Determine the (X, Y) coordinate at the center of the cell enclosing the given text.  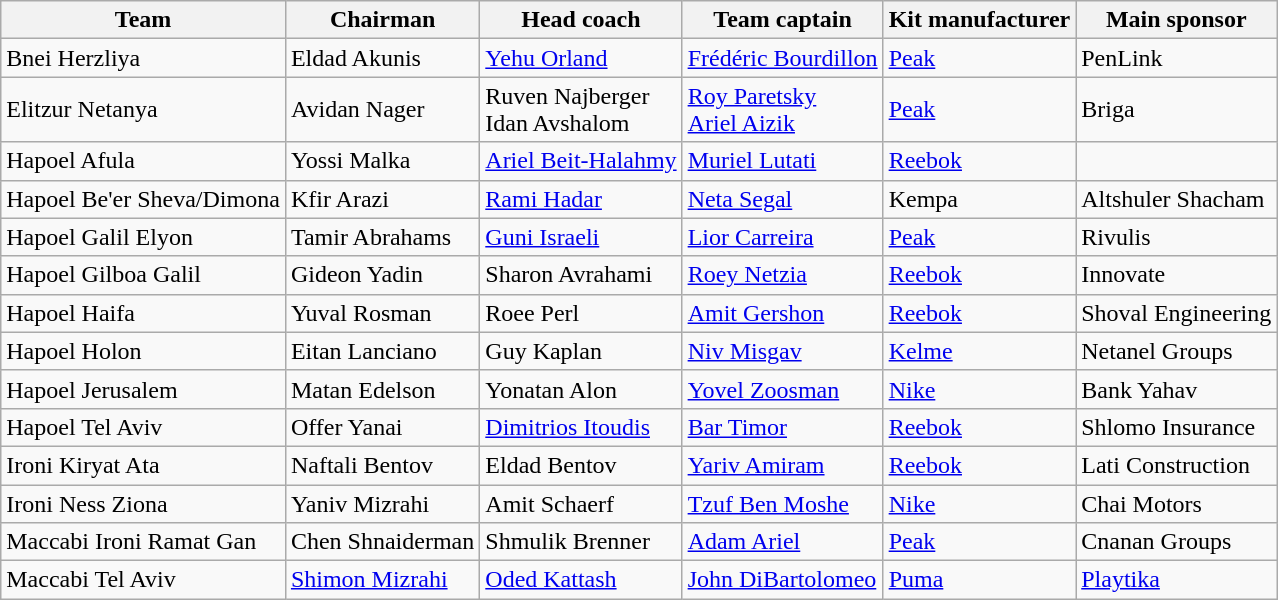
Yariv Amiram (782, 465)
Shlomo Insurance (1176, 427)
Yehu Orland (581, 58)
Matan Edelson (382, 389)
Sharon Avrahami (581, 275)
Ariel Beit-Halahmy (581, 161)
PenLink (1176, 58)
Eldad Akunis (382, 58)
Roy Paretsky Ariel Aizik (782, 110)
Bank Yahav (1176, 389)
Frédéric Bourdillon (782, 58)
Neta Segal (782, 199)
Guy Kaplan (581, 351)
Naftali Bentov (382, 465)
Maccabi Tel Aviv (144, 580)
Guni Israeli (581, 237)
Oded Kattash (581, 580)
Ironi Kiryat Ata (144, 465)
Kfir Arazi (382, 199)
Yovel Zoosman (782, 389)
Hapoel Afula (144, 161)
Shimon Mizrahi (382, 580)
Tamir Abrahams (382, 237)
Hapoel Be'er Sheva/Dimona (144, 199)
Chen Shnaiderman (382, 542)
Ruven Najberger Idan Avshalom (581, 110)
John DiBartolomeo (782, 580)
Muriel Lutati (782, 161)
Bar Timor (782, 427)
Kempa (980, 199)
Eldad Bentov (581, 465)
Hapoel Galil Elyon (144, 237)
Maccabi Ironi Ramat Gan (144, 542)
Hapoel Gilboa Galil (144, 275)
Cnanan Groups (1176, 542)
Amit Gershon (782, 313)
Amit Schaerf (581, 503)
Hapoel Tel Aviv (144, 427)
Team (144, 20)
Altshuler Shacham (1176, 199)
Tzuf Ben Moshe (782, 503)
Avidan Nager (382, 110)
Hapoel Holon (144, 351)
Rivulis (1176, 237)
Chairman (382, 20)
Lior Carreira (782, 237)
Puma (980, 580)
Yaniv Mizrahi (382, 503)
Niv Misgav (782, 351)
Adam Ariel (782, 542)
Eitan Lanciano (382, 351)
Kit manufacturer (980, 20)
Yuval Rosman (382, 313)
Lati Construction (1176, 465)
Innovate (1176, 275)
Yonatan Alon (581, 389)
Hapoel Haifa (144, 313)
Hapoel Jerusalem (144, 389)
Head coach (581, 20)
Team captain (782, 20)
Rami Hadar (581, 199)
Roey Netzia (782, 275)
Main sponsor (1176, 20)
Yossi Malka (382, 161)
Playtika (1176, 580)
Ironi Ness Ziona (144, 503)
Offer Yanai (382, 427)
Chai Motors (1176, 503)
Roee Perl (581, 313)
Kelme (980, 351)
Bnei Herzliya (144, 58)
Shoval Engineering (1176, 313)
Dimitrios Itoudis (581, 427)
Netanel Groups (1176, 351)
Gideon Yadin (382, 275)
Elitzur Netanya (144, 110)
Shmulik Brenner (581, 542)
Briga (1176, 110)
